Return the [X, Y] coordinate for the center point of the cell that contains the specified text.  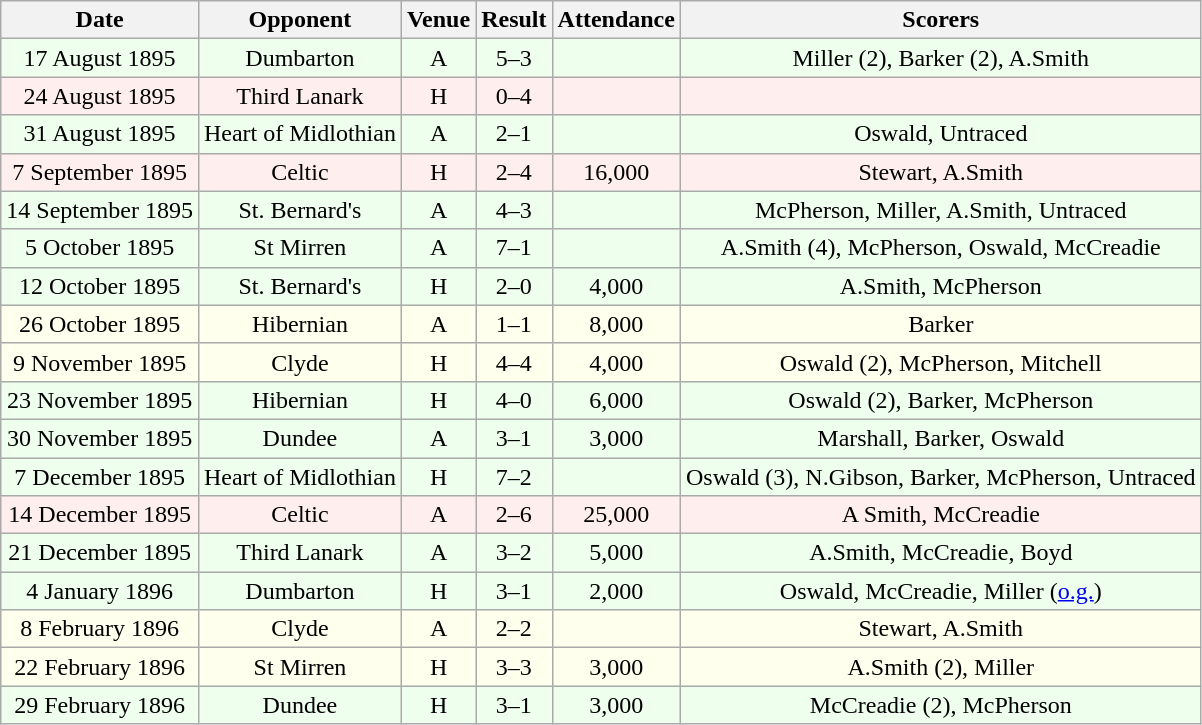
7 December 1895 [100, 477]
2–4 [514, 172]
26 October 1895 [100, 324]
16,000 [616, 172]
Opponent [300, 20]
0–4 [514, 96]
17 August 1895 [100, 58]
2–0 [514, 286]
23 November 1895 [100, 400]
A.Smith, McPherson [940, 286]
14 September 1895 [100, 210]
9 November 1895 [100, 362]
Oswald, Untraced [940, 134]
8 February 1896 [100, 629]
1–1 [514, 324]
7–1 [514, 248]
Barker [940, 324]
21 December 1895 [100, 553]
Oswald, McCreadie, Miller (o.g.) [940, 591]
12 October 1895 [100, 286]
7 September 1895 [100, 172]
Marshall, Barker, Oswald [940, 438]
5 October 1895 [100, 248]
3–2 [514, 553]
24 August 1895 [100, 96]
29 February 1896 [100, 705]
Attendance [616, 20]
4–4 [514, 362]
30 November 1895 [100, 438]
Venue [438, 20]
Oswald (3), N.Gibson, Barker, McPherson, Untraced [940, 477]
7–2 [514, 477]
22 February 1896 [100, 667]
4–0 [514, 400]
A.Smith (2), Miller [940, 667]
14 December 1895 [100, 515]
Oswald (2), McPherson, Mitchell [940, 362]
Scorers [940, 20]
Result [514, 20]
A Smith, McCreadie [940, 515]
8,000 [616, 324]
31 August 1895 [100, 134]
2,000 [616, 591]
5–3 [514, 58]
4–3 [514, 210]
6,000 [616, 400]
Oswald (2), Barker, McPherson [940, 400]
5,000 [616, 553]
McCreadie (2), McPherson [940, 705]
Date [100, 20]
A.Smith, McCreadie, Boyd [940, 553]
3–3 [514, 667]
2–1 [514, 134]
McPherson, Miller, A.Smith, Untraced [940, 210]
2–6 [514, 515]
25,000 [616, 515]
Miller (2), Barker (2), A.Smith [940, 58]
A.Smith (4), McPherson, Oswald, McCreadie [940, 248]
4 January 1896 [100, 591]
2–2 [514, 629]
